Scan for the cell matching the given text and deliver its (x, y) coordinate at center. 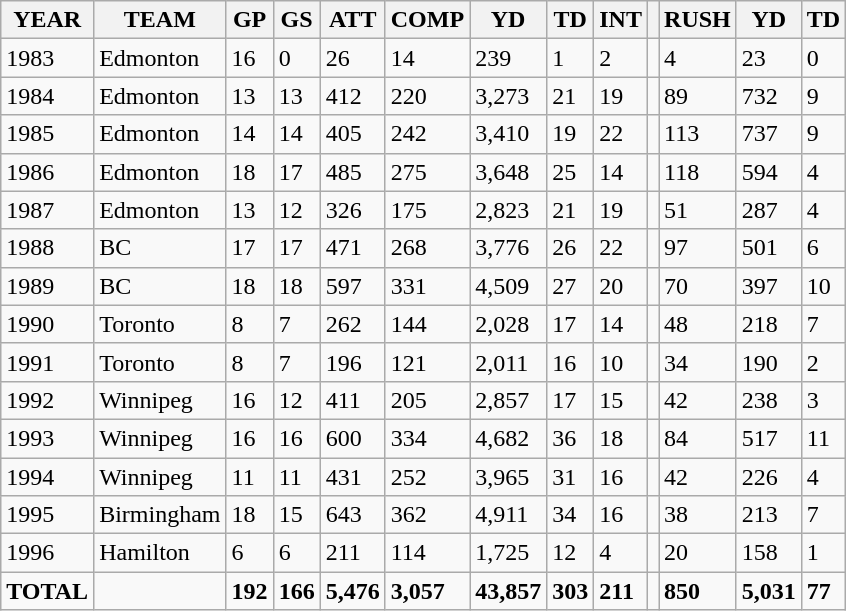
268 (427, 248)
COMP (427, 20)
252 (427, 477)
3,965 (508, 477)
1989 (48, 286)
3 (823, 400)
239 (508, 58)
405 (352, 134)
242 (427, 134)
397 (768, 286)
113 (698, 134)
597 (352, 286)
501 (768, 248)
3,776 (508, 248)
303 (570, 591)
196 (352, 362)
158 (768, 553)
1988 (48, 248)
471 (352, 248)
5,476 (352, 591)
600 (352, 438)
27 (570, 286)
362 (427, 515)
1992 (48, 400)
INT (621, 20)
121 (427, 362)
205 (427, 400)
431 (352, 477)
ATT (352, 20)
213 (768, 515)
1985 (48, 134)
97 (698, 248)
RUSH (698, 20)
1993 (48, 438)
2,028 (508, 324)
166 (296, 591)
48 (698, 324)
3,273 (508, 96)
732 (768, 96)
84 (698, 438)
517 (768, 438)
2,857 (508, 400)
77 (823, 591)
1990 (48, 324)
118 (698, 172)
850 (698, 591)
31 (570, 477)
Birmingham (160, 515)
43,857 (508, 591)
TEAM (160, 20)
1986 (48, 172)
737 (768, 134)
36 (570, 438)
25 (570, 172)
4,911 (508, 515)
1984 (48, 96)
220 (427, 96)
144 (427, 324)
275 (427, 172)
3,057 (427, 591)
643 (352, 515)
331 (427, 286)
226 (768, 477)
192 (250, 591)
1983 (48, 58)
175 (427, 210)
23 (768, 58)
190 (768, 362)
3,648 (508, 172)
412 (352, 96)
70 (698, 286)
218 (768, 324)
114 (427, 553)
3,410 (508, 134)
1987 (48, 210)
326 (352, 210)
238 (768, 400)
GP (250, 20)
Hamilton (160, 553)
TOTAL (48, 591)
1991 (48, 362)
1994 (48, 477)
594 (768, 172)
51 (698, 210)
485 (352, 172)
334 (427, 438)
1996 (48, 553)
89 (698, 96)
1,725 (508, 553)
38 (698, 515)
1995 (48, 515)
GS (296, 20)
4,509 (508, 286)
411 (352, 400)
5,031 (768, 591)
2,823 (508, 210)
287 (768, 210)
2,011 (508, 362)
YEAR (48, 20)
262 (352, 324)
4,682 (508, 438)
